Capture the cell that displays the provided text and extract its [X, Y] central coordinate. 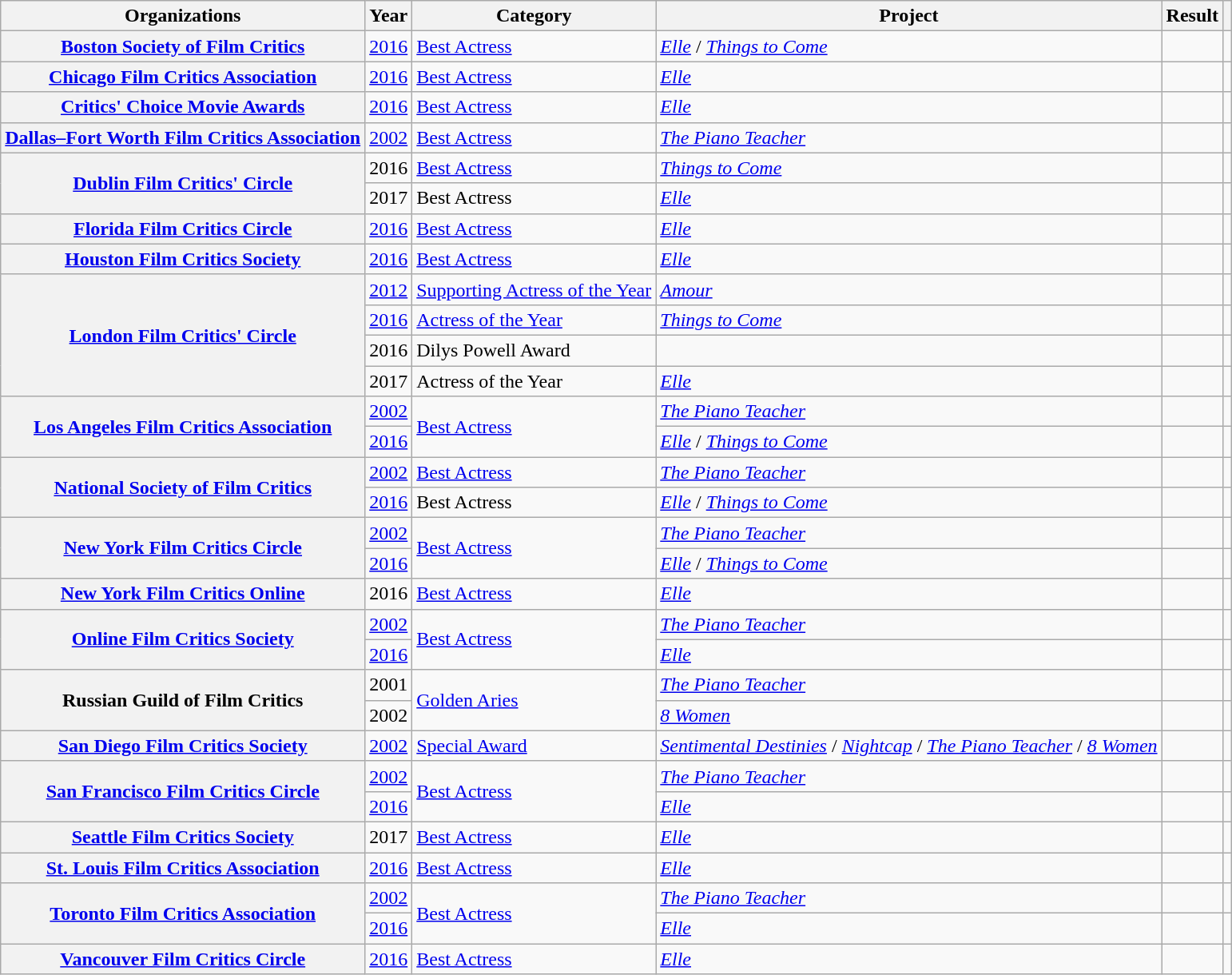
Sentimental Destinies / Nightcap / The Piano Teacher / 8 Women [909, 746]
Category [534, 16]
Houston Film Critics Society [183, 259]
2001 [388, 685]
Supporting Actress of the Year [534, 289]
Toronto Film Critics Association [183, 913]
Dilys Powell Award [534, 350]
London Film Critics' Circle [183, 335]
Golden Aries [534, 700]
2012 [388, 289]
Year [388, 16]
New York Film Critics Circle [183, 548]
Boston Society of Film Critics [183, 46]
National Society of Film Critics [183, 488]
8 Women [909, 715]
Vancouver Film Critics Circle [183, 959]
San Diego Film Critics Society [183, 746]
Online Film Critics Society [183, 639]
Result [1192, 16]
Dublin Film Critics' Circle [183, 183]
Critics' Choice Movie Awards [183, 107]
Amour [909, 289]
Seattle Film Critics Society [183, 837]
St. Louis Film Critics Association [183, 867]
Russian Guild of Film Critics [183, 700]
Special Award [534, 746]
San Francisco Film Critics Circle [183, 791]
Project [909, 16]
Los Angeles Film Critics Association [183, 427]
New York Film Critics Online [183, 594]
Organizations [183, 16]
Chicago Film Critics Association [183, 77]
Dallas–Fort Worth Film Critics Association [183, 137]
Florida Film Critics Circle [183, 229]
